Scan for the cell matching the given text and deliver its [X, Y] coordinate at center. 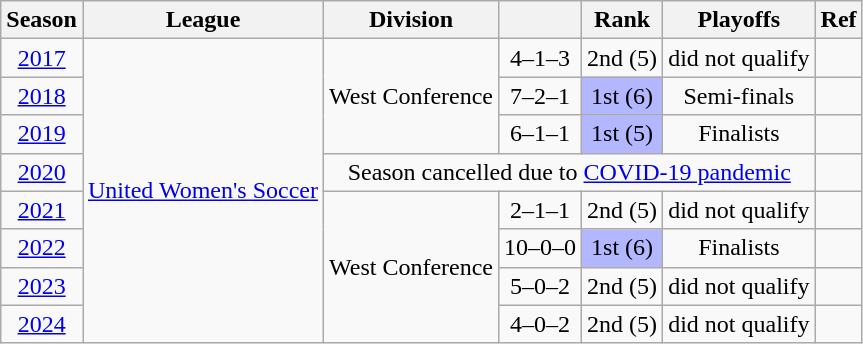
Season [42, 20]
2021 [42, 210]
Ref [838, 20]
Season cancelled due to COVID-19 pandemic [569, 172]
2020 [42, 172]
2023 [42, 286]
Semi-finals [739, 96]
Playoffs [739, 20]
4–1–3 [540, 58]
7–2–1 [540, 96]
1st (5) [622, 134]
5–0–2 [540, 286]
United Women's Soccer [202, 191]
4–0–2 [540, 324]
2017 [42, 58]
2019 [42, 134]
Division [410, 20]
2–1–1 [540, 210]
10–0–0 [540, 248]
2024 [42, 324]
2018 [42, 96]
League [202, 20]
2022 [42, 248]
6–1–1 [540, 134]
Rank [622, 20]
